Search for the cell housing the specified text and yield its [X, Y] center coordinate. 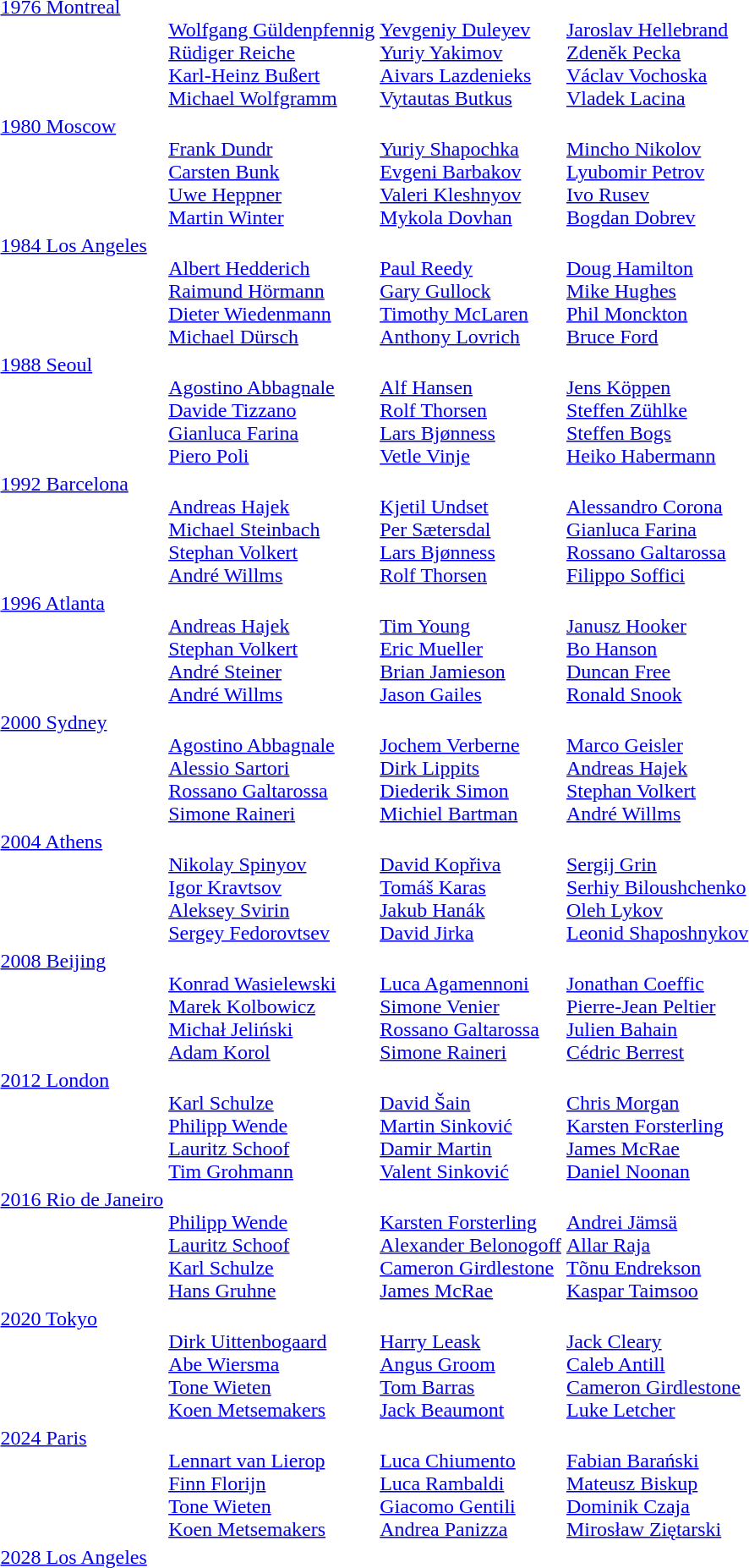
Sergij GrinSerhiy BiloushchenkoOleh LykovLeonid Shaposhnykov [657, 887]
Doug HamiltonMike HughesPhil MoncktonBruce Ford [657, 291]
Marco GeislerAndreas HajekStephan VolkertAndré Willms [657, 768]
Chris MorganKarsten ForsterlingJames McRaeDaniel Noonan [657, 1126]
David ŠainMartin SinkovićDamir MartinValent Sinković [471, 1126]
Alf HansenRolf ThorsenLars BjønnessVetle Vinje [471, 410]
Mincho NikolovLyubomir PetrovIvo RusevBogdan Dobrev [657, 172]
Jonathan CoefficPierre-Jean PeltierJulien BahainCédric Berrest [657, 1006]
Dirk UittenbogaardAbe WiersmaTone WietenKoen Metsemakers [272, 1364]
Luca AgamennoniSimone VenierRossano GaltarossaSimone Raineri [471, 1006]
Philipp WendeLauritz SchoofKarl SchulzeHans Gruhne [272, 1245]
Andrei JämsäAllar RajaTõnu EndreksonKaspar Taimsoo [657, 1245]
Agostino AbbagnaleDavide TizzanoGianluca FarinaPiero Poli [272, 410]
Karl SchulzePhilipp WendeLauritz SchoofTim Grohmann [272, 1126]
Agostino AbbagnaleAlessio SartoriRossano GaltarossaSimone Raineri [272, 768]
Jack ClearyCaleb AntillCameron GirdlestoneLuke Letcher [657, 1364]
Yuriy ShapochkaEvgeni BarbakovValeri KleshnyovMykola Dovhan [471, 172]
Albert HedderichRaimund HörmannDieter WiedenmannMichael Dürsch [272, 291]
Jens KöppenSteffen ZühlkeSteffen BogsHeiko Habermann [657, 410]
Jochem VerberneDirk LippitsDiederik SimonMichiel Bartman [471, 768]
Karsten ForsterlingAlexander BelonogoffCameron GirdlestoneJames McRae [471, 1245]
Frank DundrCarsten BunkUwe HeppnerMartin Winter [272, 172]
Luca ChiumentoLuca RambaldiGiacomo GentiliAndrea Panizza [471, 1483]
Paul ReedyGary GullockTimothy McLarenAnthony Lovrich [471, 291]
Lennart van LieropFinn FlorijnTone WietenKoen Metsemakers [272, 1483]
Kjetil UndsetPer SætersdalLars BjønnessRolf Thorsen [471, 529]
Tim YoungEric MuellerBrian JamiesonJason Gailes [471, 649]
Nikolay SpinyovIgor KravtsovAleksey SvirinSergey Fedorovtsev [272, 887]
Andreas HajekMichael SteinbachStephan VolkertAndré Willms [272, 529]
Alessandro CoronaGianluca FarinaRossano GaltarossaFilippo Soffici [657, 529]
Harry LeaskAngus GroomTom BarrasJack Beaumont [471, 1364]
David KopřivaTomáš KarasJakub HanákDavid Jirka [471, 887]
Andreas HajekStephan VolkertAndré SteinerAndré Willms [272, 649]
Konrad WasielewskiMarek KolbowiczMichał JelińskiAdam Korol [272, 1006]
Janusz HookerBo HansonDuncan FreeRonald Snook [657, 649]
Fabian BarańskiMateusz BiskupDominik CzajaMirosław Ziętarski [657, 1483]
